Extract the (x, y) coordinate from the center of the cell holding the provided text.  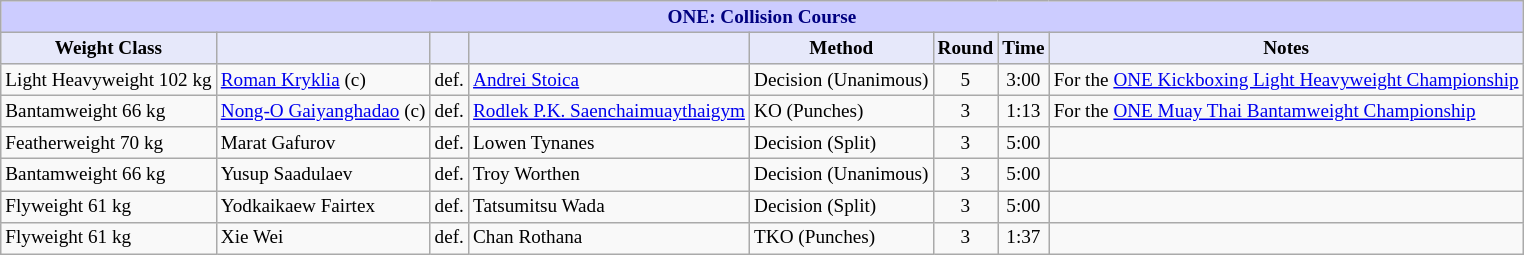
ONE: Collision Course (762, 17)
Weight Class (108, 48)
Troy Worthen (608, 175)
1:37 (1024, 238)
Lowen Tynanes (608, 143)
Yusup Saadulaev (323, 175)
Yodkaikaew Fairtex (323, 206)
Chan Rothana (608, 238)
For the ONE Muay Thai Bantamweight Championship (1286, 111)
Roman Kryklia (c) (323, 80)
Rodlek P.K. Saenchaimuaythaigym (608, 111)
Notes (1286, 48)
For the ONE Kickboxing Light Heavyweight Championship (1286, 80)
Featherweight 70 kg (108, 143)
Round (966, 48)
KO (Punches) (842, 111)
Andrei Stoica (608, 80)
Marat Gafurov (323, 143)
1:13 (1024, 111)
Method (842, 48)
Tatsumitsu Wada (608, 206)
Nong-O Gaiyanghadao (c) (323, 111)
Xie Wei (323, 238)
Time (1024, 48)
3:00 (1024, 80)
Light Heavyweight 102 kg (108, 80)
5 (966, 80)
TKO (Punches) (842, 238)
